From the cell containing the given text, extract its center point as [X, Y] coordinate. 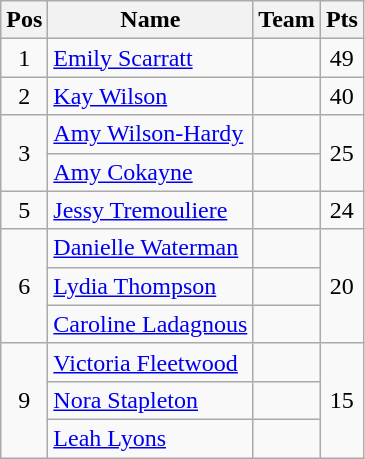
Kay Wilson [150, 96]
25 [342, 153]
Caroline Ladagnous [150, 324]
40 [342, 96]
49 [342, 58]
Jessy Tremouliere [150, 210]
Amy Cokayne [150, 172]
Danielle Waterman [150, 248]
9 [24, 400]
Pos [24, 20]
Lydia Thompson [150, 286]
20 [342, 286]
Nora Stapleton [150, 400]
Victoria Fleetwood [150, 362]
Team [287, 20]
Pts [342, 20]
5 [24, 210]
Leah Lyons [150, 438]
15 [342, 400]
3 [24, 153]
6 [24, 286]
2 [24, 96]
1 [24, 58]
Emily Scarratt [150, 58]
Name [150, 20]
24 [342, 210]
Amy Wilson-Hardy [150, 134]
